Scan for the cell matching the given text and deliver its (x, y) coordinate at center. 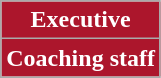
Executive (81, 20)
Coaching staff (81, 58)
